Identify which cell holds the provided text, then report its [x, y] central coordinate. 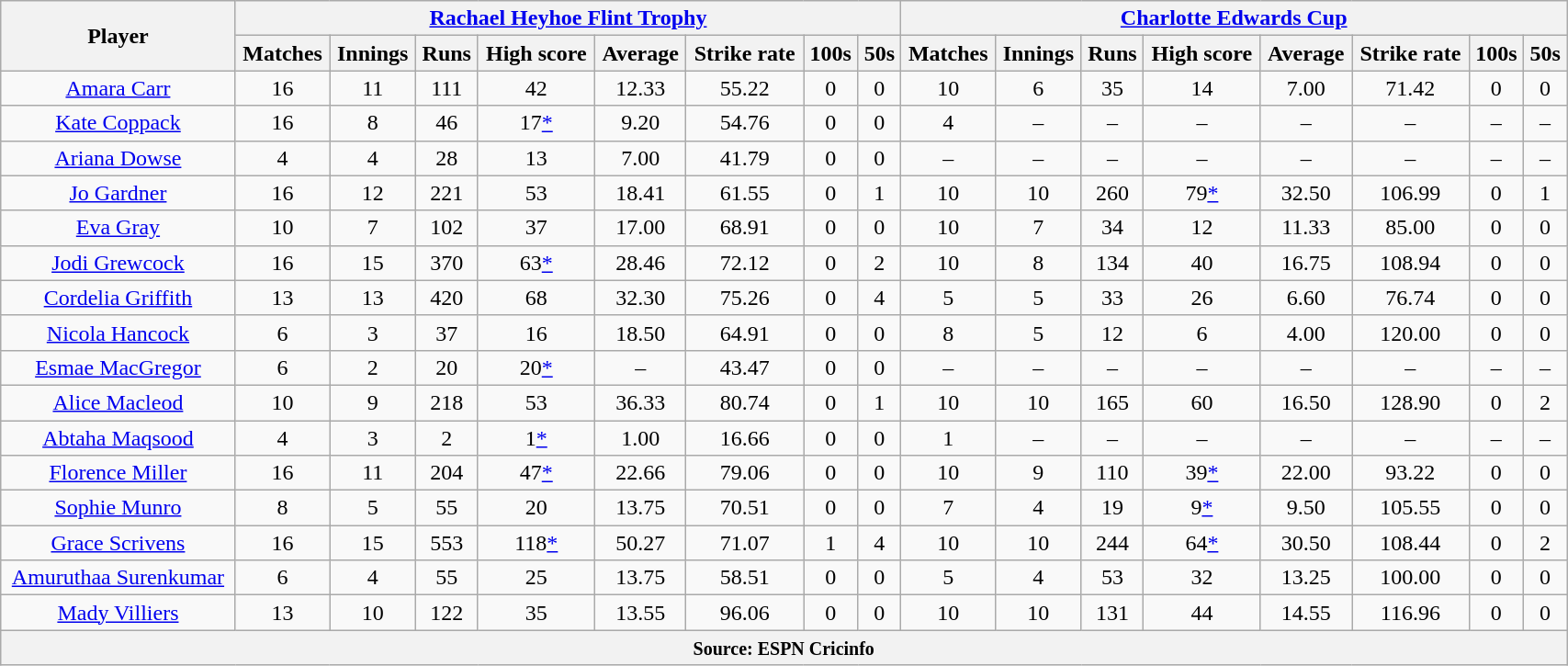
221 [446, 193]
61.55 [745, 193]
17.00 [640, 228]
110 [1112, 473]
58.51 [745, 578]
85.00 [1411, 228]
71.07 [745, 543]
553 [446, 543]
47* [536, 473]
420 [446, 298]
370 [446, 263]
26 [1201, 298]
28.46 [640, 263]
60 [1201, 402]
43.47 [745, 367]
40 [1201, 263]
72.12 [745, 263]
118* [536, 543]
32 [1201, 578]
Amuruthaa Surenkumar [118, 578]
128.90 [1411, 402]
18.50 [640, 333]
260 [1112, 193]
108.94 [1411, 263]
6.60 [1306, 298]
16.75 [1306, 263]
Esmae MacGregor [118, 367]
13.55 [640, 613]
17* [536, 123]
Kate Coppack [118, 123]
Florence Miller [118, 473]
42 [536, 88]
70.51 [745, 508]
244 [1112, 543]
Sophie Munro [118, 508]
76.74 [1411, 298]
1.00 [640, 438]
Rachael Heyhoe Flint Trophy [568, 18]
16.66 [745, 438]
68 [536, 298]
Player [118, 36]
218 [446, 402]
1* [536, 438]
32.30 [640, 298]
14 [1201, 88]
134 [1112, 263]
50.27 [640, 543]
19 [1112, 508]
Eva Gray [118, 228]
30.50 [1306, 543]
105.55 [1411, 508]
131 [1112, 613]
64* [1201, 543]
93.22 [1411, 473]
Jodi Grewcock [118, 263]
44 [1201, 613]
36.33 [640, 402]
116.96 [1411, 613]
Cordelia Griffith [118, 298]
14.55 [1306, 613]
25 [536, 578]
Grace Scrivens [118, 543]
64.91 [745, 333]
165 [1112, 402]
9* [1201, 508]
Charlotte Edwards Cup [1235, 18]
Nicola Hancock [118, 333]
28 [446, 158]
41.79 [745, 158]
80.74 [745, 402]
22.66 [640, 473]
54.76 [745, 123]
68.91 [745, 228]
Abtaha Maqsood [118, 438]
12.33 [640, 88]
13.25 [1306, 578]
108.44 [1411, 543]
71.42 [1411, 88]
204 [446, 473]
Jo Gardner [118, 193]
55.22 [745, 88]
100.00 [1411, 578]
122 [446, 613]
39* [1201, 473]
9.20 [640, 123]
79* [1201, 193]
Alice Macleod [118, 402]
Ariana Dowse [118, 158]
34 [1112, 228]
20* [536, 367]
106.99 [1411, 193]
4.00 [1306, 333]
120.00 [1411, 333]
Mady Villiers [118, 613]
11.33 [1306, 228]
32.50 [1306, 193]
Source: ESPN Cricinfo [784, 648]
102 [446, 228]
9.50 [1306, 508]
16.50 [1306, 402]
111 [446, 88]
Amara Carr [118, 88]
63* [536, 263]
18.41 [640, 193]
46 [446, 123]
75.26 [745, 298]
96.06 [745, 613]
22.00 [1306, 473]
33 [1112, 298]
79.06 [745, 473]
